From the cell containing the given text, extract its center point as (x, y) coordinate. 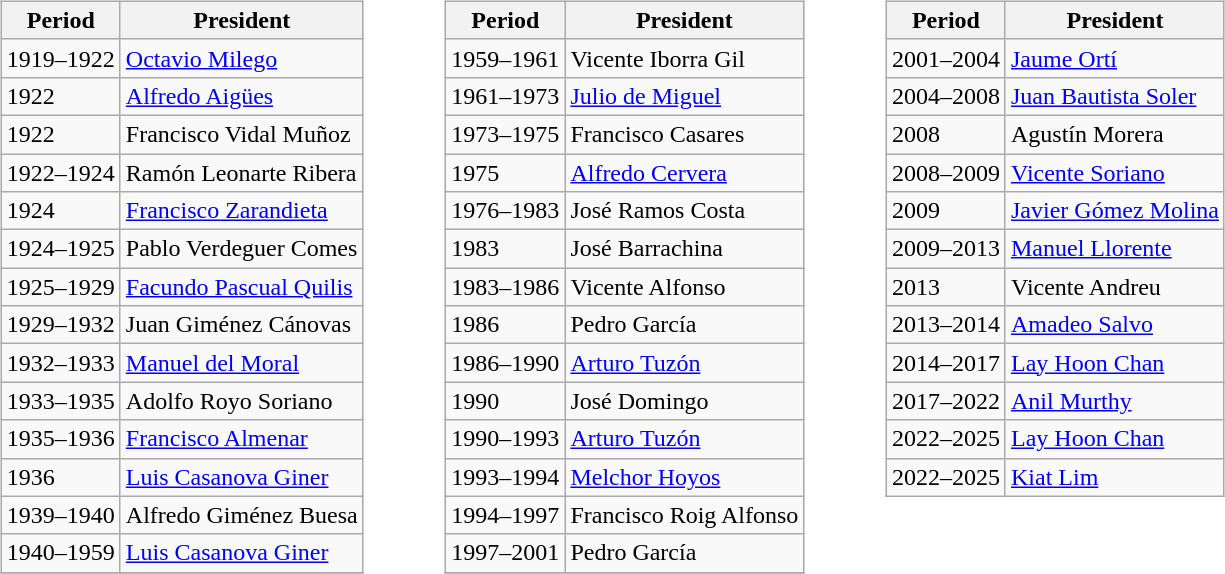
1919–1922 (60, 58)
Juan Bautista Soler (1114, 96)
2001–2004 (946, 58)
Octavio Milego (242, 58)
Amadeo Salvo (1114, 325)
1997–2001 (506, 553)
1939–1940 (60, 515)
Javier Gómez Molina (1114, 211)
Alfredo Aigües (242, 96)
2008 (946, 134)
Juan Giménez Cánovas (242, 325)
1925–1929 (60, 287)
Francisco Zarandieta (242, 211)
Vicente Iborra Gil (684, 58)
2017–2022 (946, 401)
Adolfo Royo Soriano (242, 401)
Vicente Alfonso (684, 287)
2009–2013 (946, 249)
Pablo Verdeguer Comes (242, 249)
1924 (60, 211)
Agustín Morera (1114, 134)
1924–1925 (60, 249)
2004–2008 (946, 96)
1986 (506, 325)
2013–2014 (946, 325)
1932–1933 (60, 363)
Vicente Andreu (1114, 287)
Alfredo Giménez Buesa (242, 515)
Ramón Leonarte Ribera (242, 173)
1935–1936 (60, 439)
1933–1935 (60, 401)
Manuel del Moral (242, 363)
Manuel Llorente (1114, 249)
1929–1932 (60, 325)
1959–1961 (506, 58)
José Domingo (684, 401)
Francisco Almenar (242, 439)
2013 (946, 287)
Anil Murthy (1114, 401)
1993–1994 (506, 477)
1973–1975 (506, 134)
1975 (506, 173)
1983 (506, 249)
1976–1983 (506, 211)
Francisco Roig Alfonso (684, 515)
Jaume Ortí (1114, 58)
1922–1924 (60, 173)
Melchor Hoyos (684, 477)
1986–1990 (506, 363)
1990–1993 (506, 439)
Alfredo Cervera (684, 173)
José Ramos Costa (684, 211)
Vicente Soriano (1114, 173)
Francisco Casares (684, 134)
2009 (946, 211)
1940–1959 (60, 553)
Kiat Lim (1114, 477)
Facundo Pascual Quilis (242, 287)
1983–1986 (506, 287)
1994–1997 (506, 515)
Francisco Vidal Muñoz (242, 134)
1936 (60, 477)
1990 (506, 401)
José Barrachina (684, 249)
1961–1973 (506, 96)
2014–2017 (946, 363)
Julio de Miguel (684, 96)
2008–2009 (946, 173)
